Detect which cell encompasses the target text, then output its (X, Y) center coordinate. 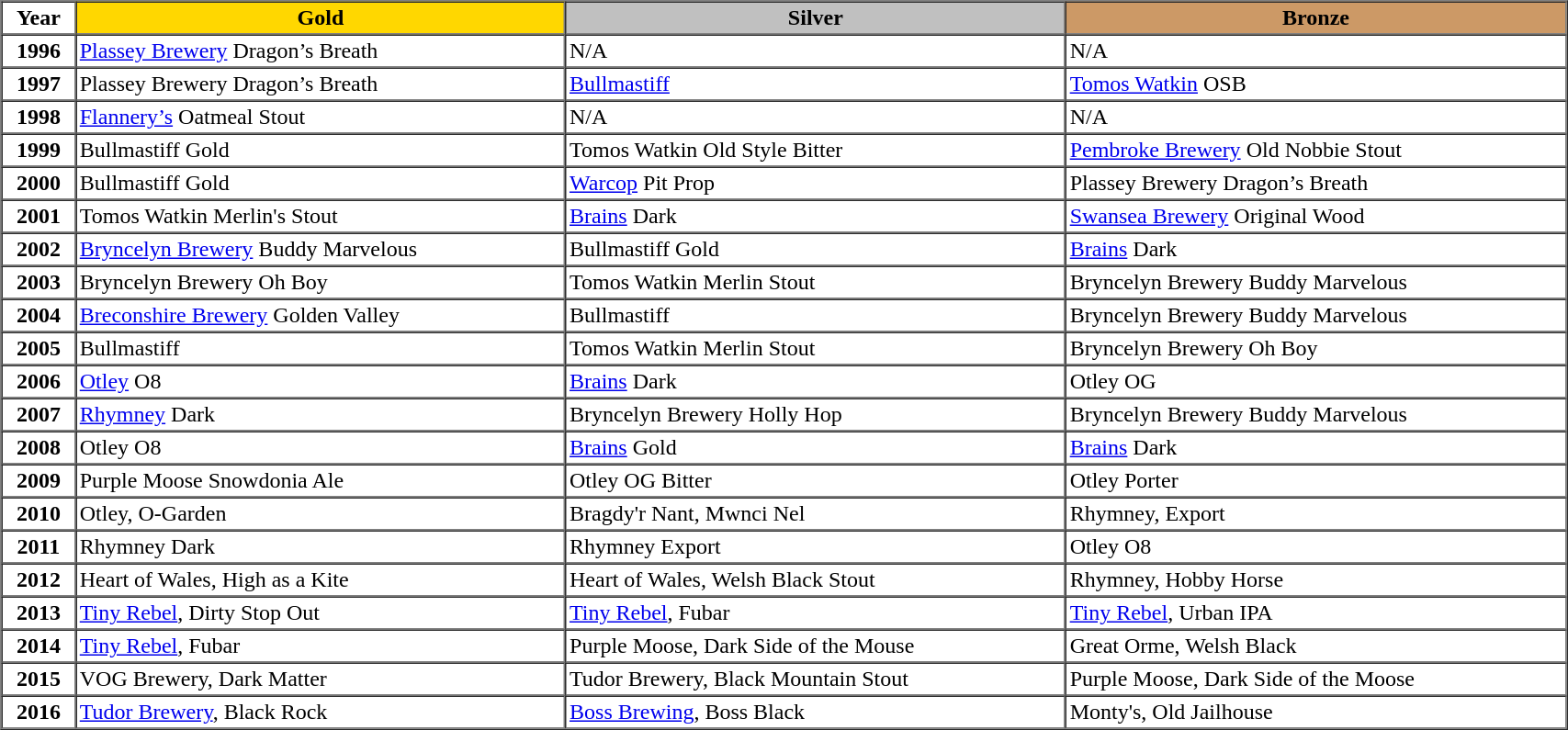
2001 (39, 217)
Brains Gold (816, 448)
VOG Brewery, Dark Matter (320, 679)
Pembroke Brewery Old Nobbie Stout (1315, 151)
2002 (39, 250)
2012 (39, 580)
2000 (39, 184)
2011 (39, 547)
Boss Brewing, Boss Black (816, 713)
Gold (320, 18)
1996 (39, 51)
Tiny Rebel, Dirty Stop Out (320, 613)
2004 (39, 316)
Bronze (1315, 18)
Otley OG (1315, 382)
Tudor Brewery, Black Rock (320, 713)
Bryncelyn Brewery Holly Hop (816, 415)
2009 (39, 481)
Bragdy'r Nant, Mwnci Nel (816, 514)
Great Orme, Welsh Black (1315, 646)
1998 (39, 118)
2003 (39, 283)
2015 (39, 679)
Purple Moose, Dark Side of the Moose (1315, 679)
Rhymney, Hobby Horse (1315, 580)
Warcop Pit Prop (816, 184)
Heart of Wales, High as a Kite (320, 580)
Year (39, 18)
Monty's, Old Jailhouse (1315, 713)
2007 (39, 415)
2016 (39, 713)
Otley OG Bitter (816, 481)
Purple Moose Snowdonia Ale (320, 481)
Purple Moose, Dark Side of the Mouse (816, 646)
2013 (39, 613)
Rhymney, Export (1315, 514)
Otley, O-Garden (320, 514)
2008 (39, 448)
Otley Porter (1315, 481)
Tudor Brewery, Black Mountain Stout (816, 679)
2014 (39, 646)
Tomos Watkin Merlin's Stout (320, 217)
Rhymney Export (816, 547)
Breconshire Brewery Golden Valley (320, 316)
1999 (39, 151)
Silver (816, 18)
2010 (39, 514)
Flannery’s Oatmeal Stout (320, 118)
1997 (39, 84)
2005 (39, 349)
Tomos Watkin Old Style Bitter (816, 151)
2006 (39, 382)
Tiny Rebel, Urban IPA (1315, 613)
Swansea Brewery Original Wood (1315, 217)
Tomos Watkin OSB (1315, 84)
Heart of Wales, Welsh Black Stout (816, 580)
